Locate the cell with the specified text and output its [X, Y] center coordinate. 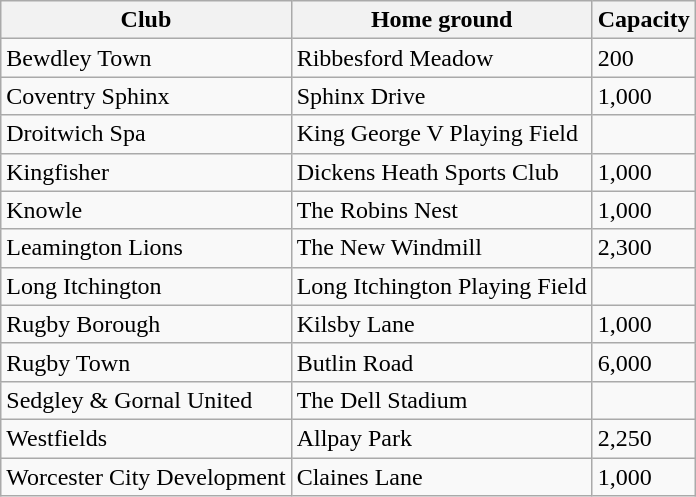
Sphinx Drive [442, 96]
The Robins Nest [442, 210]
Worcester City Development [146, 477]
Dickens Heath Sports Club [442, 172]
Ribbesford Meadow [442, 58]
Home ground [442, 20]
2,250 [644, 438]
Capacity [644, 20]
The Dell Stadium [442, 400]
Knowle [146, 210]
Bewdley Town [146, 58]
Kingfisher [146, 172]
200 [644, 58]
Leamington Lions [146, 248]
Rugby Town [146, 362]
Westfields [146, 438]
Kilsby Lane [442, 324]
Long Itchington Playing Field [442, 286]
Long Itchington [146, 286]
The New Windmill [442, 248]
King George V Playing Field [442, 134]
Claines Lane [442, 477]
Allpay Park [442, 438]
Rugby Borough [146, 324]
2,300 [644, 248]
6,000 [644, 362]
Sedgley & Gornal United [146, 400]
Droitwich Spa [146, 134]
Butlin Road [442, 362]
Coventry Sphinx [146, 96]
Club [146, 20]
